Identify which cell holds the provided text, then report its (X, Y) central coordinate. 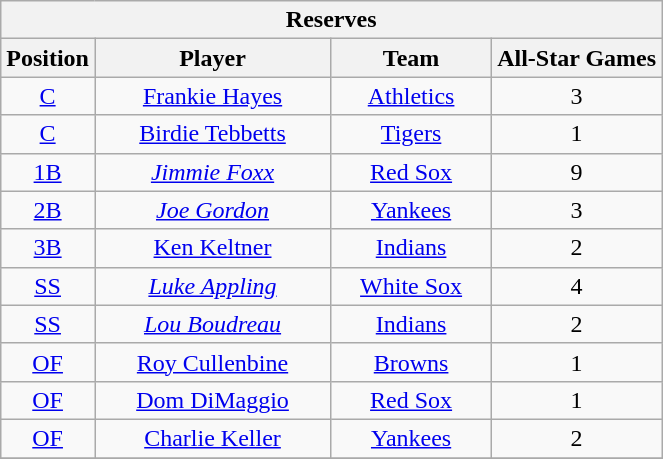
3B (48, 248)
White Sox (412, 286)
Team (412, 58)
Reserves (332, 20)
All-Star Games (577, 58)
Dom DiMaggio (212, 400)
Charlie Keller (212, 438)
1B (48, 172)
4 (577, 286)
Athletics (412, 96)
Joe Gordon (212, 210)
Position (48, 58)
Browns (412, 362)
Ken Keltner (212, 248)
Birdie Tebbetts (212, 134)
Lou Boudreau (212, 324)
Jimmie Foxx (212, 172)
2B (48, 210)
Frankie Hayes (212, 96)
Player (212, 58)
Tigers (412, 134)
Luke Appling (212, 286)
9 (577, 172)
Roy Cullenbine (212, 362)
